From the cell containing the given text, extract its center point as [x, y] coordinate. 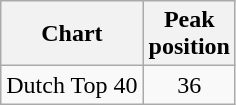
Peakposition [189, 34]
Dutch Top 40 [72, 85]
Chart [72, 34]
36 [189, 85]
